Extract the (x, y) coordinate from the center of the cell holding the provided text.  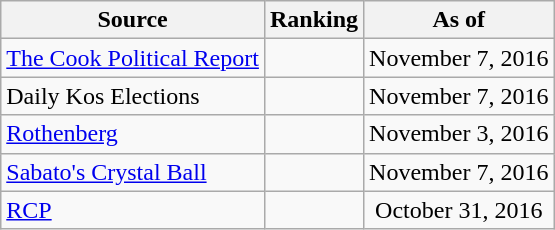
The Cook Political Report (133, 58)
Sabato's Crystal Ball (133, 172)
Ranking (314, 20)
RCP (133, 210)
Daily Kos Elections (133, 96)
November 3, 2016 (459, 134)
Source (133, 20)
October 31, 2016 (459, 210)
Rothenberg (133, 134)
As of (459, 20)
